Extract the [x, y] coordinate from the center of the cell holding the provided text.  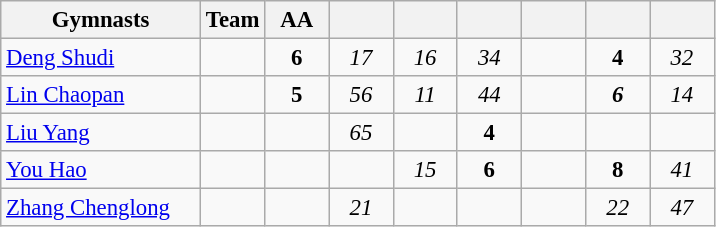
11 [425, 95]
8 [618, 170]
Gymnasts [101, 20]
21 [361, 208]
16 [425, 58]
5 [297, 95]
AA [297, 20]
14 [682, 95]
Zhang Chenglong [101, 208]
44 [489, 95]
47 [682, 208]
65 [361, 133]
Liu Yang [101, 133]
You Hao [101, 170]
32 [682, 58]
22 [618, 208]
34 [489, 58]
41 [682, 170]
Team [232, 20]
Lin Chaopan [101, 95]
17 [361, 58]
56 [361, 95]
15 [425, 170]
Deng Shudi [101, 58]
